Locate the cell with the specified text and output its (X, Y) center coordinate. 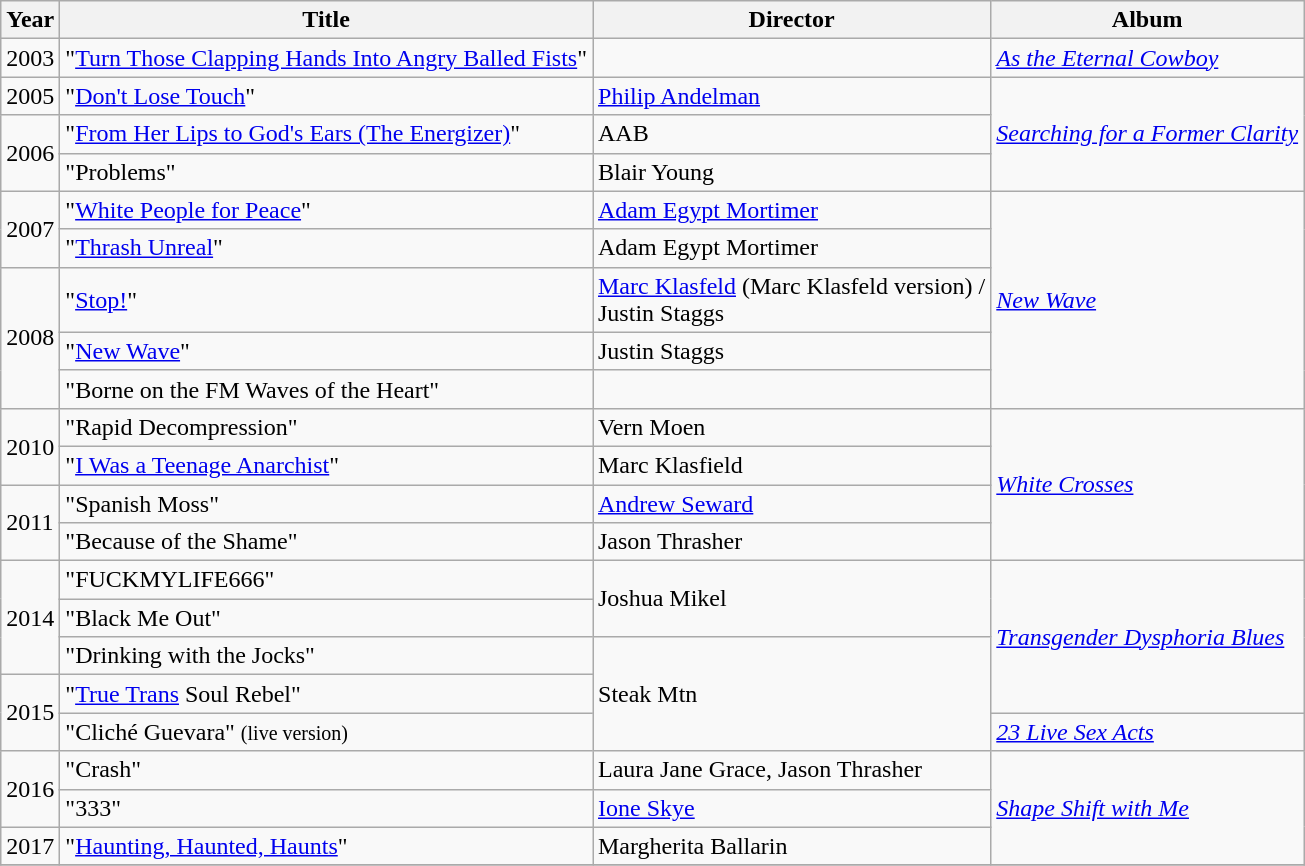
Joshua Mikel (791, 599)
Margherita Ballarin (791, 846)
"FUCKMYLIFE666" (326, 580)
Jason Thrasher (791, 542)
"Don't Lose Touch" (326, 96)
Steak Mtn (791, 694)
"333" (326, 808)
"White People for Peace" (326, 210)
"Black Me Out" (326, 618)
2014 (30, 618)
2011 (30, 522)
"Stop!" (326, 300)
Vern Moen (791, 427)
"New Wave" (326, 351)
Laura Jane Grace, Jason Thrasher (791, 770)
"I Was a Teenage Anarchist" (326, 465)
Ione Skye (791, 808)
23 Live Sex Acts (1148, 732)
Searching for a Former Clarity (1148, 134)
"Haunting, Haunted, Haunts" (326, 846)
"From Her Lips to God's Ears (The Energizer)" (326, 134)
Transgender Dysphoria Blues (1148, 637)
"Spanish Moss" (326, 503)
White Crosses (1148, 484)
As the Eternal Cowboy (1148, 58)
2010 (30, 446)
Director (791, 20)
"Turn Those Clapping Hands Into Angry Balled Fists" (326, 58)
Shape Shift with Me (1148, 808)
New Wave (1148, 300)
Title (326, 20)
2008 (30, 338)
Album (1148, 20)
Year (30, 20)
"Crash" (326, 770)
"Rapid Decompression" (326, 427)
"Cliché Guevara" (live version) (326, 732)
Marc Klasfield (791, 465)
"Thrash Unreal" (326, 248)
"True Trans Soul Rebel" (326, 694)
Philip Andelman (791, 96)
2016 (30, 789)
"Borne on the FM Waves of the Heart" (326, 389)
2005 (30, 96)
2015 (30, 713)
Andrew Seward (791, 503)
2007 (30, 229)
"Because of the Shame" (326, 542)
AAB (791, 134)
Justin Staggs (791, 351)
2003 (30, 58)
Marc Klasfeld (Marc Klasfeld version) /Justin Staggs (791, 300)
"Problems" (326, 172)
"Drinking with the Jocks" (326, 656)
Blair Young (791, 172)
2017 (30, 846)
2006 (30, 153)
